Output the (x, y) coordinate of the center of the cell containing the given text.  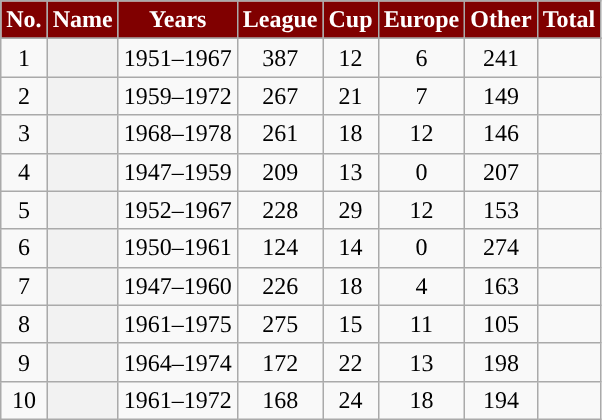
Total (569, 20)
1961–1975 (178, 324)
8 (24, 324)
241 (501, 58)
124 (280, 248)
1947–1960 (178, 286)
207 (501, 172)
Europe (422, 20)
1968–1978 (178, 134)
228 (280, 210)
Years (178, 20)
Name (82, 20)
3 (24, 134)
1951–1967 (178, 58)
1947–1959 (178, 172)
11 (422, 324)
163 (501, 286)
9 (24, 362)
146 (501, 134)
5 (24, 210)
274 (501, 248)
149 (501, 96)
29 (350, 210)
No. (24, 20)
24 (350, 400)
168 (280, 400)
10 (24, 400)
Other (501, 20)
14 (350, 248)
1 (24, 58)
2 (24, 96)
1961–1972 (178, 400)
15 (350, 324)
267 (280, 96)
105 (501, 324)
226 (280, 286)
153 (501, 210)
1950–1961 (178, 248)
387 (280, 58)
261 (280, 134)
22 (350, 362)
League (280, 20)
209 (280, 172)
21 (350, 96)
1952–1967 (178, 210)
1959–1972 (178, 96)
Cup (350, 20)
172 (280, 362)
1964–1974 (178, 362)
275 (280, 324)
194 (501, 400)
198 (501, 362)
